Provide the [X, Y] coordinate of the cell's center where the given text is located.  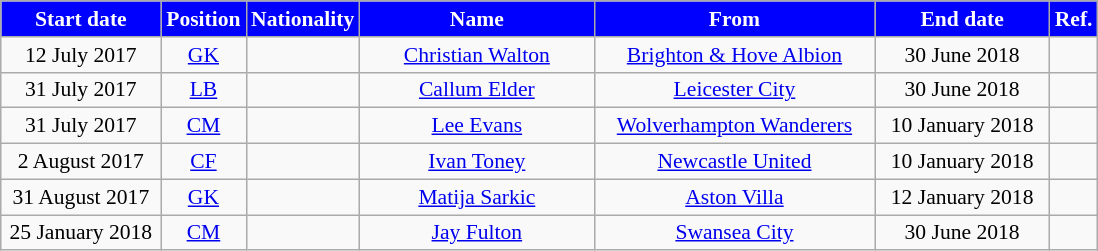
31 August 2017 [81, 197]
Callum Elder [476, 90]
Wolverhampton Wanderers [734, 126]
Newcastle United [734, 162]
Matija Sarkic [476, 197]
12 January 2018 [962, 197]
Ref. [1074, 19]
25 January 2018 [81, 233]
Name [476, 19]
2 August 2017 [81, 162]
Leicester City [734, 90]
12 July 2017 [81, 55]
Brighton & Hove Albion [734, 55]
Jay Fulton [476, 233]
Ivan Toney [476, 162]
Start date [81, 19]
CF [204, 162]
End date [962, 19]
Position [204, 19]
From [734, 19]
Nationality [302, 19]
Lee Evans [476, 126]
LB [204, 90]
Swansea City [734, 233]
Christian Walton [476, 55]
Aston Villa [734, 197]
